Scan for the cell matching the given text and deliver its (x, y) coordinate at center. 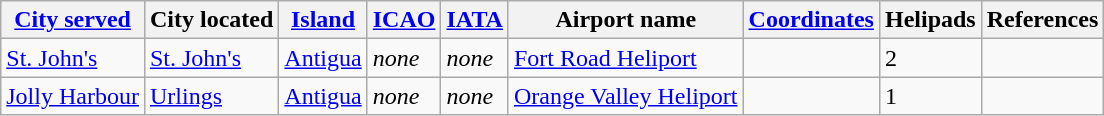
1 (930, 96)
IATA (475, 20)
Fort Road Heliport (626, 58)
ICAO (404, 20)
Helipads (930, 20)
Airport name (626, 20)
Orange Valley Heliport (626, 96)
City located (211, 20)
References (1042, 20)
Island (323, 20)
Urlings (211, 96)
City served (73, 20)
Coordinates (811, 20)
2 (930, 58)
Jolly Harbour (73, 96)
